Scan for the cell matching the given text and deliver its (x, y) coordinate at center. 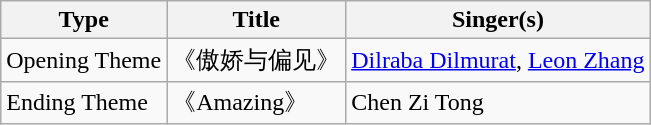
Type (84, 20)
Ending Theme (84, 102)
《Amazing》 (256, 102)
《傲娇与偏见》 (256, 60)
Singer(s) (498, 20)
Dilraba Dilmurat, Leon Zhang (498, 60)
Opening Theme (84, 60)
Chen Zi Tong (498, 102)
Title (256, 20)
